Find where the given text appears and provide that cell's center as [X, Y] coordinate. 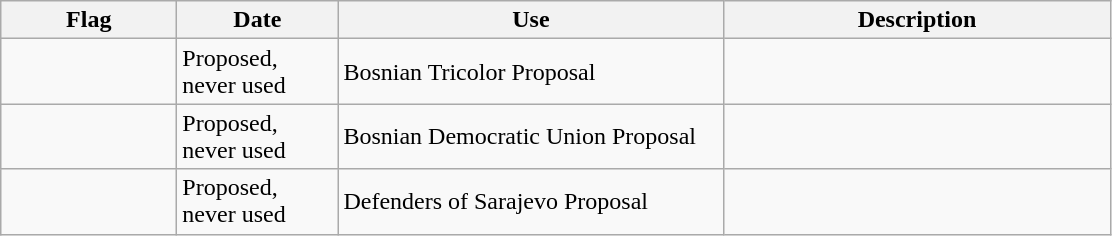
Bosnian Tricolor Proposal [531, 72]
Date [258, 20]
Bosnian Democratic Union Proposal [531, 136]
Use [531, 20]
Defenders of Sarajevo Proposal [531, 202]
Flag [89, 20]
Description [917, 20]
